Capture the cell that displays the provided text and extract its [x, y] central coordinate. 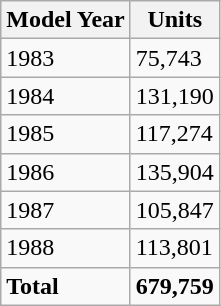
131,190 [174, 96]
1985 [66, 134]
117,274 [174, 134]
1986 [66, 172]
135,904 [174, 172]
1984 [66, 96]
Model Year [66, 20]
1988 [66, 248]
Total [66, 286]
1983 [66, 58]
75,743 [174, 58]
Units [174, 20]
679,759 [174, 286]
113,801 [174, 248]
105,847 [174, 210]
1987 [66, 210]
